Locate the cell with the specified text and output its [x, y] center coordinate. 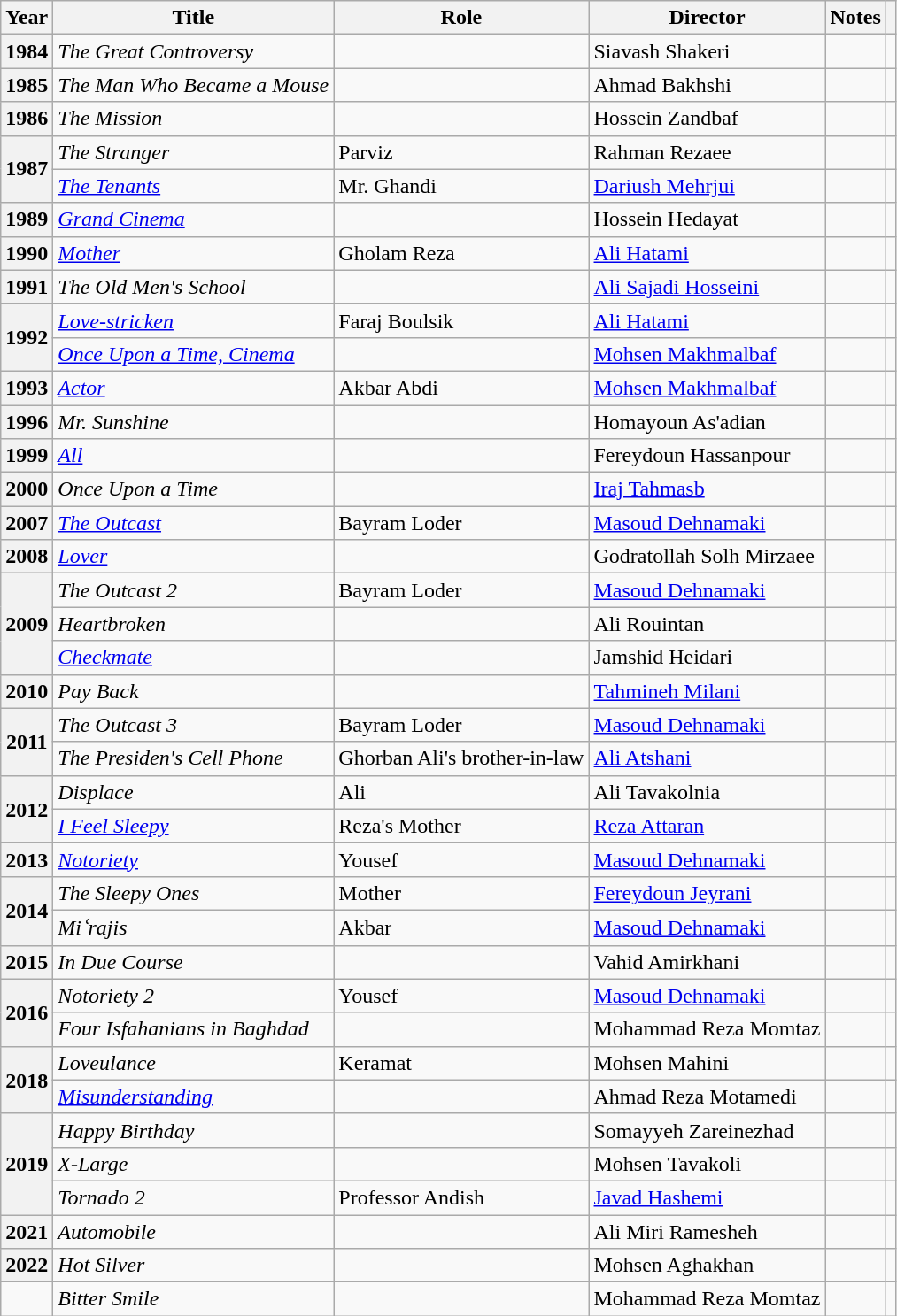
Actor [193, 388]
Once Upon a Time [193, 489]
Mohsen Aghakhan [707, 1266]
2021 [27, 1231]
Siavash Shakeri [707, 51]
Jamshid Heidari [707, 658]
The Old Men's School [193, 287]
All [193, 456]
1987 [27, 169]
2013 [27, 859]
1989 [27, 219]
Ali [461, 792]
1996 [27, 422]
1986 [27, 119]
The Outcast 2 [193, 590]
Akbar Abdi [461, 388]
The Sleepy Ones [193, 893]
Miʿrajis [193, 927]
Professor Andish [461, 1197]
Once Upon a Time, Cinema [193, 354]
Notoriety [193, 859]
Reza Attaran [707, 826]
2000 [27, 489]
Tornado 2 [193, 1197]
Lover [193, 557]
The Great Controversy [193, 51]
The Outcast [193, 523]
Gholam Reza [461, 253]
2015 [27, 962]
Fereydoun Jeyrani [707, 893]
2007 [27, 523]
The Mission [193, 119]
Mr. Ghandi [461, 186]
2014 [27, 911]
Year [27, 18]
Notoriety 2 [193, 996]
Ahmad Reza Motamedi [707, 1097]
Ali Miri Ramesheh [707, 1231]
1999 [27, 456]
2009 [27, 624]
Ahmad Bakhshi [707, 85]
Director [707, 18]
Happy Birthday [193, 1130]
2022 [27, 1266]
Akbar [461, 927]
Dariush Mehrjui [707, 186]
Automobile [193, 1231]
I Feel Sleepy [193, 826]
Title [193, 18]
The Man Who Became a Mouse [193, 85]
Homayoun As'adian [707, 422]
X-Large [193, 1164]
Vahid Amirkhani [707, 962]
Role [461, 18]
Hossein Hedayat [707, 219]
The Tenants [193, 186]
The Presiden's Cell Phone [193, 758]
In Due Course [193, 962]
Ali Rouintan [707, 624]
2011 [27, 742]
1990 [27, 253]
Iraj Tahmasb [707, 489]
1992 [27, 337]
2016 [27, 1012]
Heartbroken [193, 624]
2008 [27, 557]
Tahmineh Milani [707, 691]
1985 [27, 85]
Checkmate [193, 658]
2018 [27, 1080]
Faraj Boulsik [461, 320]
Four Isfahanians in Baghdad [193, 1029]
Mohsen Mahini [707, 1063]
2010 [27, 691]
Mr. Sunshine [193, 422]
Somayyeh Zareinezhad [707, 1130]
Ghorban Ali's brother-in-law [461, 758]
Loveulance [193, 1063]
Keramat [461, 1063]
Love-stricken [193, 320]
Notes [855, 18]
1991 [27, 287]
Hot Silver [193, 1266]
Ali Tavakolnia [707, 792]
1993 [27, 388]
Bitter Smile [193, 1299]
The Stranger [193, 152]
Godratollah Solh Mirzaee [707, 557]
1984 [27, 51]
The Outcast 3 [193, 725]
Ali Atshani [707, 758]
Reza's Mother [461, 826]
Displace [193, 792]
Misunderstanding [193, 1097]
2019 [27, 1164]
Parviz [461, 152]
Javad Hashemi [707, 1197]
Rahman Rezaee [707, 152]
Pay Back [193, 691]
Grand Cinema [193, 219]
Hossein Zandbaf [707, 119]
Ali Sajadi Hosseini [707, 287]
Mohsen Tavakoli [707, 1164]
2012 [27, 809]
Fereydoun Hassanpour [707, 456]
